Identify which cell holds the provided text, then report its [X, Y] central coordinate. 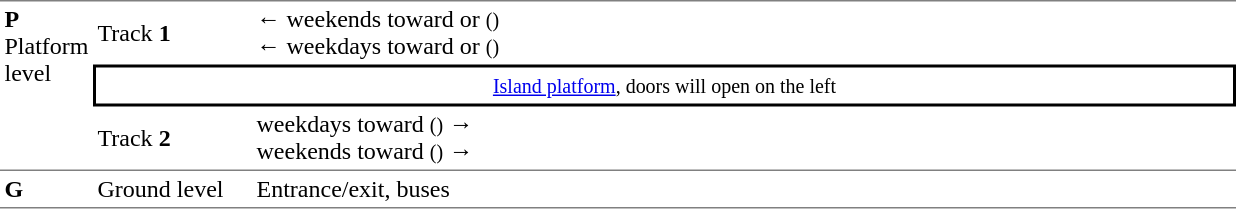
Island platform, doors will open on the left [664, 85]
Ground level [172, 190]
Track 2 [172, 138]
← weekends toward or ()← weekdays toward or () [744, 32]
Track 1 [172, 32]
PPlatform level [46, 86]
weekdays toward () → weekends toward () → [744, 138]
Entrance/exit, buses [744, 190]
G [46, 190]
